From the cell containing the given text, extract its center point as [X, Y] coordinate. 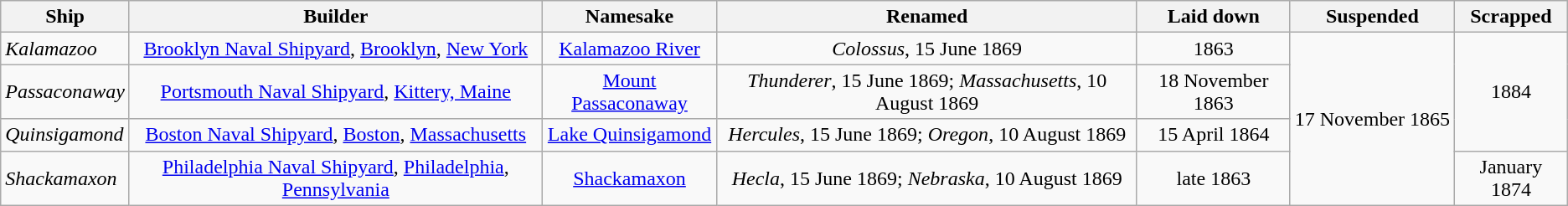
Lake Quinsigamond [630, 135]
Hercules, 15 June 1869; Oregon, 10 August 1869 [927, 135]
Mount Passaconaway [630, 92]
Kalamazoo River [630, 49]
Philadelphia Naval Shipyard, Philadelphia, Pennsylvania [335, 178]
Laid down [1213, 17]
Colossus, 15 June 1869 [927, 49]
18 November 1863 [1213, 92]
Scrapped [1511, 17]
Portsmouth Naval Shipyard, Kittery, Maine [335, 92]
Hecla, 15 June 1869; Nebraska, 10 August 1869 [927, 178]
1884 [1511, 92]
January 1874 [1511, 178]
Renamed [927, 17]
Quinsigamond [65, 135]
Ship [65, 17]
Brooklyn Naval Shipyard, Brooklyn, New York [335, 49]
Builder [335, 17]
17 November 1865 [1372, 119]
late 1863 [1213, 178]
1863 [1213, 49]
Passaconaway [65, 92]
15 April 1864 [1213, 135]
Boston Naval Shipyard, Boston, Massachusetts [335, 135]
Kalamazoo [65, 49]
Suspended [1372, 17]
Thunderer, 15 June 1869; Massachusetts, 10 August 1869 [927, 92]
Namesake [630, 17]
